Extract the [x, y] coordinate from the center of the cell holding the provided text.  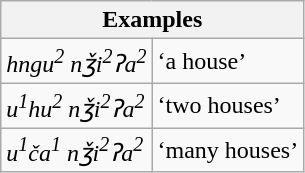
‘many houses’ [228, 150]
u1ča1 nǯi2ʔa2 [76, 150]
‘two houses’ [228, 106]
u1hu2 nǯi2ʔa2 [76, 106]
hngu2 nǯi2ʔa2 [76, 62]
Examples [152, 20]
‘a house’ [228, 62]
